Locate the cell with the specified text and output its [x, y] center coordinate. 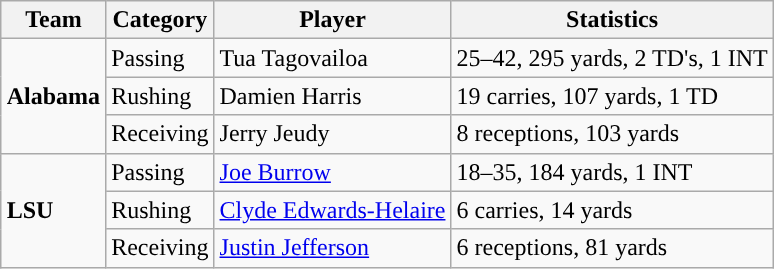
Alabama [53, 96]
25–42, 295 yards, 2 TD's, 1 INT [612, 58]
19 carries, 107 yards, 1 TD [612, 96]
Damien Harris [332, 96]
6 carries, 14 yards [612, 210]
Justin Jefferson [332, 248]
Jerry Jeudy [332, 134]
Statistics [612, 20]
LSU [53, 210]
6 receptions, 81 yards [612, 248]
Team [53, 20]
8 receptions, 103 yards [612, 134]
Joe Burrow [332, 172]
Tua Tagovailoa [332, 58]
Category [160, 20]
Clyde Edwards-Helaire [332, 210]
18–35, 184 yards, 1 INT [612, 172]
Player [332, 20]
